From the cell containing the given text, extract its center point as [x, y] coordinate. 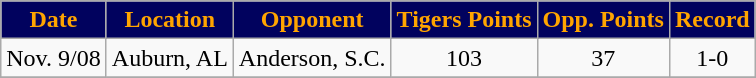
Record [712, 20]
Auburn, AL [170, 58]
Date [54, 20]
1-0 [712, 58]
103 [464, 58]
Location [170, 20]
Nov. 9/08 [54, 58]
Opp. Points [603, 20]
Opponent [312, 20]
37 [603, 58]
Tigers Points [464, 20]
Anderson, S.C. [312, 58]
